Extract the (X, Y) coordinate from the center of the cell holding the provided text.  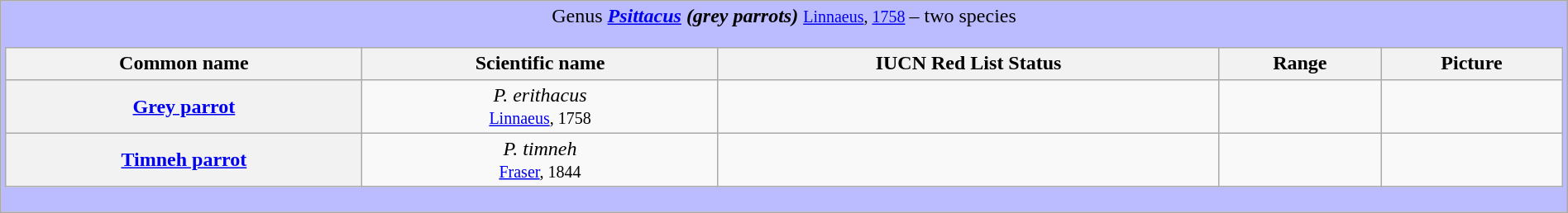
P. erithacus Linnaeus, 1758 (541, 106)
P. timneh Fraser, 1844 (541, 160)
Range (1300, 64)
Picture (1472, 64)
Scientific name (541, 64)
IUCN Red List Status (968, 64)
Grey parrot (184, 106)
Timneh parrot (184, 160)
Common name (184, 64)
